Return (x, y) of the center of cell containing provided text 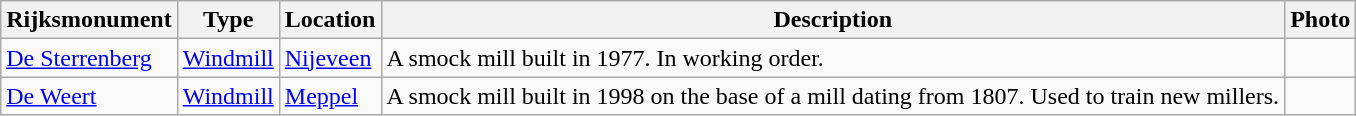
De Sterrenberg (89, 58)
Rijksmonument (89, 20)
Type (228, 20)
Photo (1320, 20)
De Weert (89, 96)
Description (833, 20)
Nijeveen (330, 58)
A smock mill built in 1977. In working order. (833, 58)
Location (330, 20)
Meppel (330, 96)
A smock mill built in 1998 on the base of a mill dating from 1807. Used to train new millers. (833, 96)
